For the text-containing cell, return its midpoint in [x, y] coordinate format. 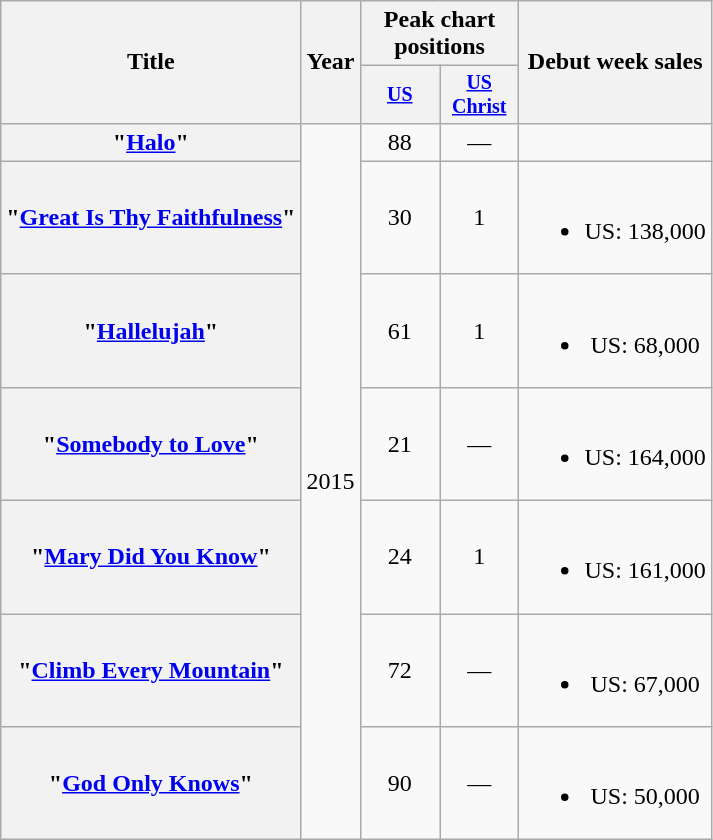
"Hallelujah" [151, 330]
US: 161,000 [615, 558]
Debut week sales [615, 62]
30 [400, 218]
US: 164,000 [615, 444]
Year [330, 62]
US Christ [480, 94]
US: 50,000 [615, 784]
US: 67,000 [615, 670]
24 [400, 558]
"Mary Did You Know" [151, 558]
88 [400, 142]
"Somebody to Love" [151, 444]
"Halo" [151, 142]
"God Only Knows" [151, 784]
21 [400, 444]
72 [400, 670]
US [400, 94]
61 [400, 330]
Title [151, 62]
"Great Is Thy Faithfulness" [151, 218]
Peak chart positions [440, 34]
US: 68,000 [615, 330]
90 [400, 784]
"Climb Every Mountain" [151, 670]
US: 138,000 [615, 218]
2015 [330, 481]
